Search for the cell housing the specified text and yield its (X, Y) center coordinate. 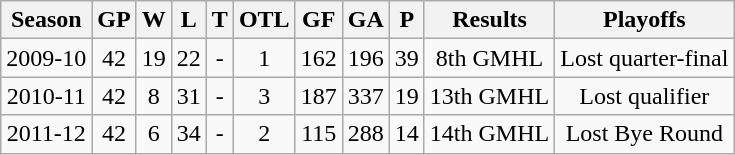
187 (318, 96)
115 (318, 134)
Lost Bye Round (644, 134)
Playoffs (644, 20)
162 (318, 58)
3 (264, 96)
39 (406, 58)
288 (366, 134)
L (188, 20)
22 (188, 58)
337 (366, 96)
2010-11 (46, 96)
14 (406, 134)
GF (318, 20)
34 (188, 134)
Season (46, 20)
8 (154, 96)
T (220, 20)
GA (366, 20)
2 (264, 134)
2011-12 (46, 134)
P (406, 20)
GP (114, 20)
6 (154, 134)
Lost qualifier (644, 96)
W (154, 20)
OTL (264, 20)
Results (489, 20)
31 (188, 96)
196 (366, 58)
14th GMHL (489, 134)
8th GMHL (489, 58)
1 (264, 58)
Lost quarter-final (644, 58)
13th GMHL (489, 96)
2009-10 (46, 58)
